Detect which cell encompasses the target text, then output its [x, y] center coordinate. 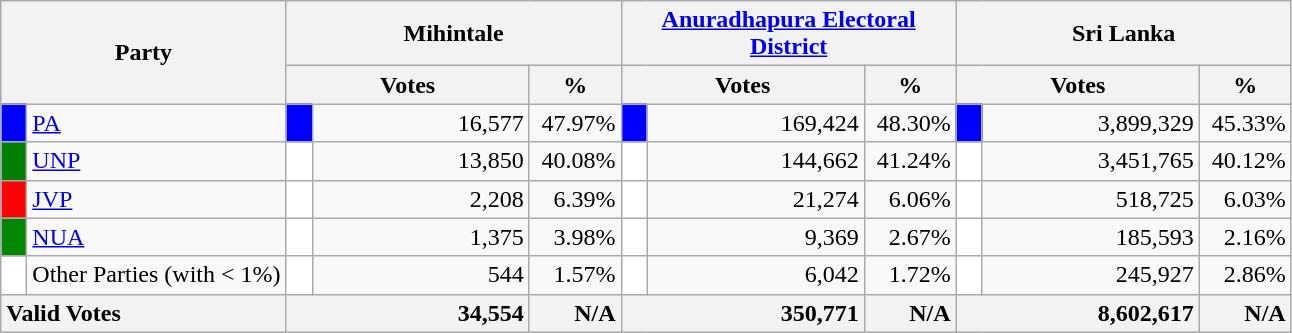
48.30% [910, 123]
350,771 [742, 313]
6.06% [910, 199]
Valid Votes [144, 313]
JVP [156, 199]
9,369 [756, 237]
Anuradhapura Electoral District [788, 34]
40.12% [1245, 161]
Party [144, 52]
2.86% [1245, 275]
3.98% [575, 237]
2.67% [910, 237]
UNP [156, 161]
169,424 [756, 123]
16,577 [420, 123]
2,208 [420, 199]
3,899,329 [1090, 123]
1.57% [575, 275]
2.16% [1245, 237]
NUA [156, 237]
Other Parties (with < 1%) [156, 275]
544 [420, 275]
1,375 [420, 237]
47.97% [575, 123]
21,274 [756, 199]
45.33% [1245, 123]
41.24% [910, 161]
6,042 [756, 275]
Mihintale [454, 34]
144,662 [756, 161]
518,725 [1090, 199]
185,593 [1090, 237]
6.39% [575, 199]
34,554 [408, 313]
3,451,765 [1090, 161]
PA [156, 123]
1.72% [910, 275]
245,927 [1090, 275]
8,602,617 [1078, 313]
6.03% [1245, 199]
40.08% [575, 161]
13,850 [420, 161]
Sri Lanka [1124, 34]
